Detect which cell encompasses the target text, then output its [X, Y] center coordinate. 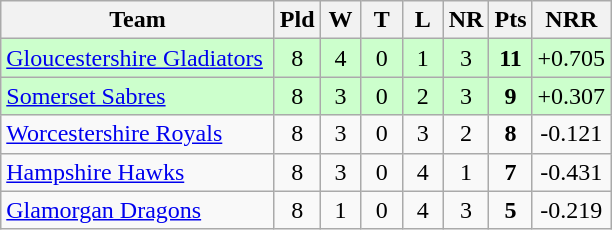
W [340, 20]
Somerset Sabres [138, 96]
Worcestershire Royals [138, 134]
+0.705 [572, 58]
T [382, 20]
Pts [510, 20]
5 [510, 210]
-0.121 [572, 134]
NRR [572, 20]
+0.307 [572, 96]
L [422, 20]
-0.431 [572, 172]
Gloucestershire Gladiators [138, 58]
11 [510, 58]
NR [466, 20]
-0.219 [572, 210]
7 [510, 172]
Team [138, 20]
Hampshire Hawks [138, 172]
Glamorgan Dragons [138, 210]
9 [510, 96]
Pld [297, 20]
